Scan for the cell matching the given text and deliver its (X, Y) coordinate at center. 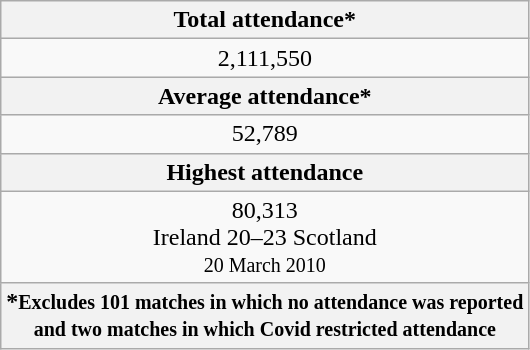
*Excludes 101 matches in which no attendance was reported and two matches in which Covid restricted attendance (265, 316)
2,111,550 (265, 58)
Average attendance* (265, 96)
Highest attendance (265, 172)
Total attendance* (265, 20)
52,789 (265, 134)
80,313 Ireland 20–23 Scotland 20 March 2010 (265, 237)
